Pinpoint the cell where the given text exists, returning its [x, y] midpoint coordinate. 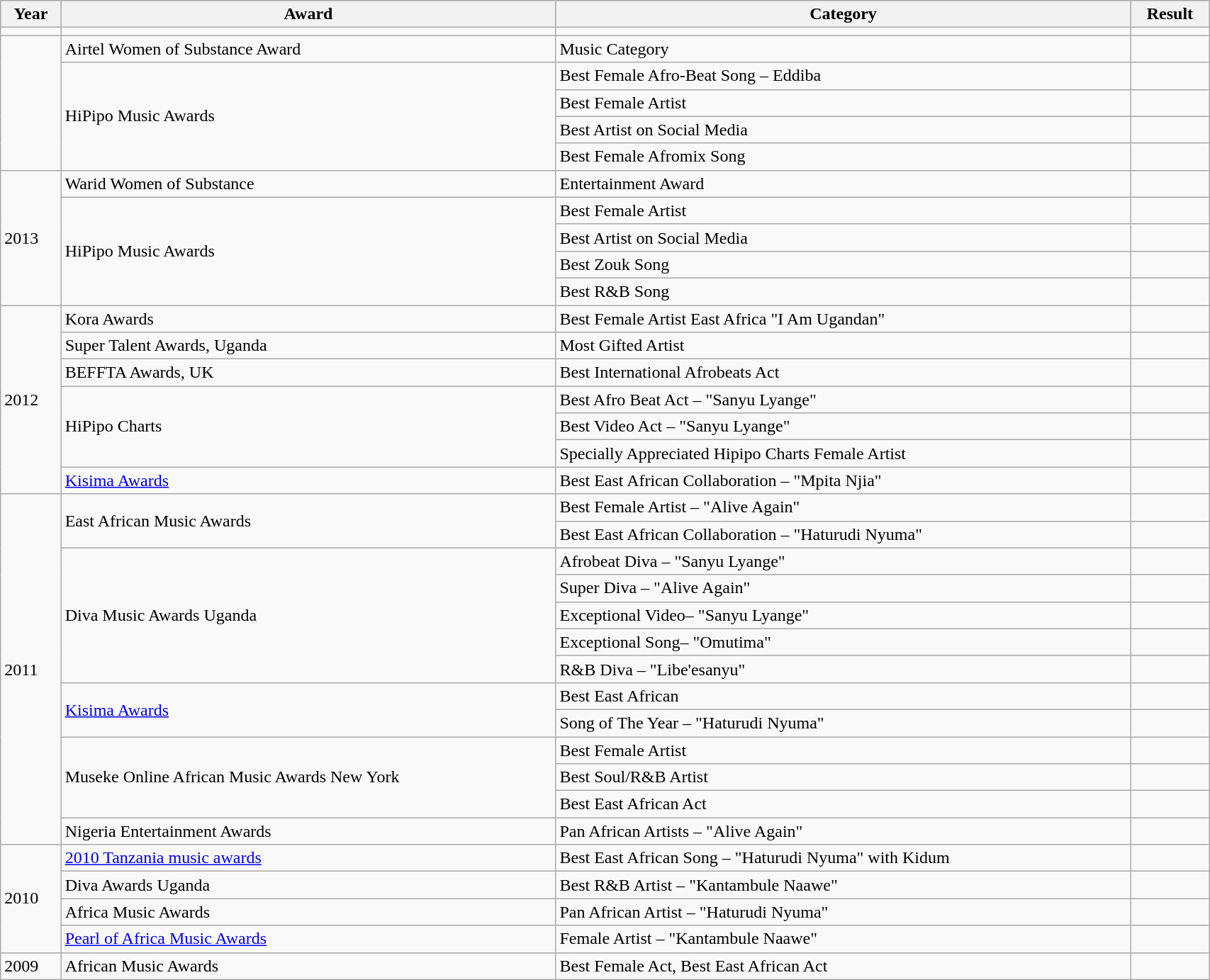
Female Artist – "Kantambule Naawe" [844, 939]
Result [1170, 14]
Song of The Year – "Haturudi Nyuma" [844, 723]
2013 [31, 237]
Exceptional Song– "Omutima" [844, 642]
Best East African Collaboration – "Mpita Njia" [844, 480]
Award [308, 14]
Best Female Artist – "Alive Again" [844, 507]
Best Female Act, Best East African Act [844, 966]
Diva Music Awards Uganda [308, 615]
Most Gifted Artist [844, 346]
Kora Awards [308, 318]
Entertainment Award [844, 184]
Best East African Collaboration – "Haturudi Nyuma" [844, 534]
Best Female Afromix Song [844, 157]
2011 [31, 669]
Music Category [844, 49]
HiPipo Charts [308, 427]
Super Talent Awards, Uganda [308, 346]
Exceptional Video– "Sanyu Lyange" [844, 615]
Year [31, 14]
2010 [31, 899]
Diva Awards Uganda [308, 885]
Pan African Artist – "Haturudi Nyuma" [844, 912]
2012 [31, 399]
African Music Awards [308, 966]
Museke Online African Music Awards New York [308, 777]
Best International Afrobeats Act [844, 373]
Best Soul/R&B Artist [844, 777]
R&B Diva – "Libe'esanyu" [844, 669]
BEFFTA Awards, UK [308, 373]
Best Zouk Song [844, 264]
Best R&B Song [844, 291]
Specially Appreciated Hipipo Charts Female Artist [844, 454]
Africa Music Awards [308, 912]
East African Music Awards [308, 521]
Pan African Artists – "Alive Again" [844, 831]
Super Diva – "Alive Again" [844, 588]
Category [844, 14]
Afrobeat Diva – "Sanyu Lyange" [844, 561]
Best East African Act [844, 804]
2010 Tanzania music awards [308, 858]
Warid Women of Substance [308, 184]
Pearl of Africa Music Awards [308, 939]
Best R&B Artist – "Kantambule Naawe" [844, 885]
Airtel Women of Substance Award [308, 49]
Nigeria Entertainment Awards [308, 831]
Best East African Song – "Haturudi Nyuma" with Kidum [844, 858]
Best Afro Beat Act – "Sanyu Lyange" [844, 400]
Best Female Afro-Beat Song – Eddiba [844, 76]
Best Video Act – "Sanyu Lyange" [844, 427]
Best Female Artist East Africa "I Am Ugandan" [844, 318]
2009 [31, 966]
Best East African [844, 696]
